Search for the cell housing the specified text and yield its (x, y) center coordinate. 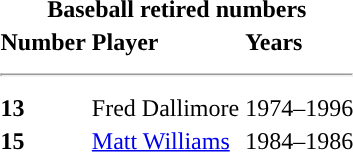
Player (165, 42)
Fred Dallimore (165, 108)
